Scan for the cell matching the given text and deliver its (X, Y) coordinate at center. 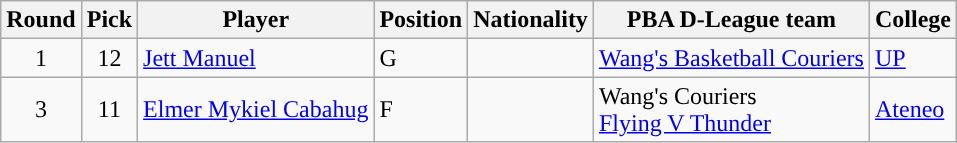
Wang's Basketball Couriers (731, 58)
Wang's CouriersFlying V Thunder (731, 110)
UP (912, 58)
11 (109, 110)
PBA D-League team (731, 20)
Pick (109, 20)
G (421, 58)
Player (256, 20)
Jett Manuel (256, 58)
12 (109, 58)
3 (41, 110)
Round (41, 20)
College (912, 20)
Ateneo (912, 110)
1 (41, 58)
Position (421, 20)
Nationality (531, 20)
Elmer Mykiel Cabahug (256, 110)
F (421, 110)
